From the cell containing the given text, extract its center point as [x, y] coordinate. 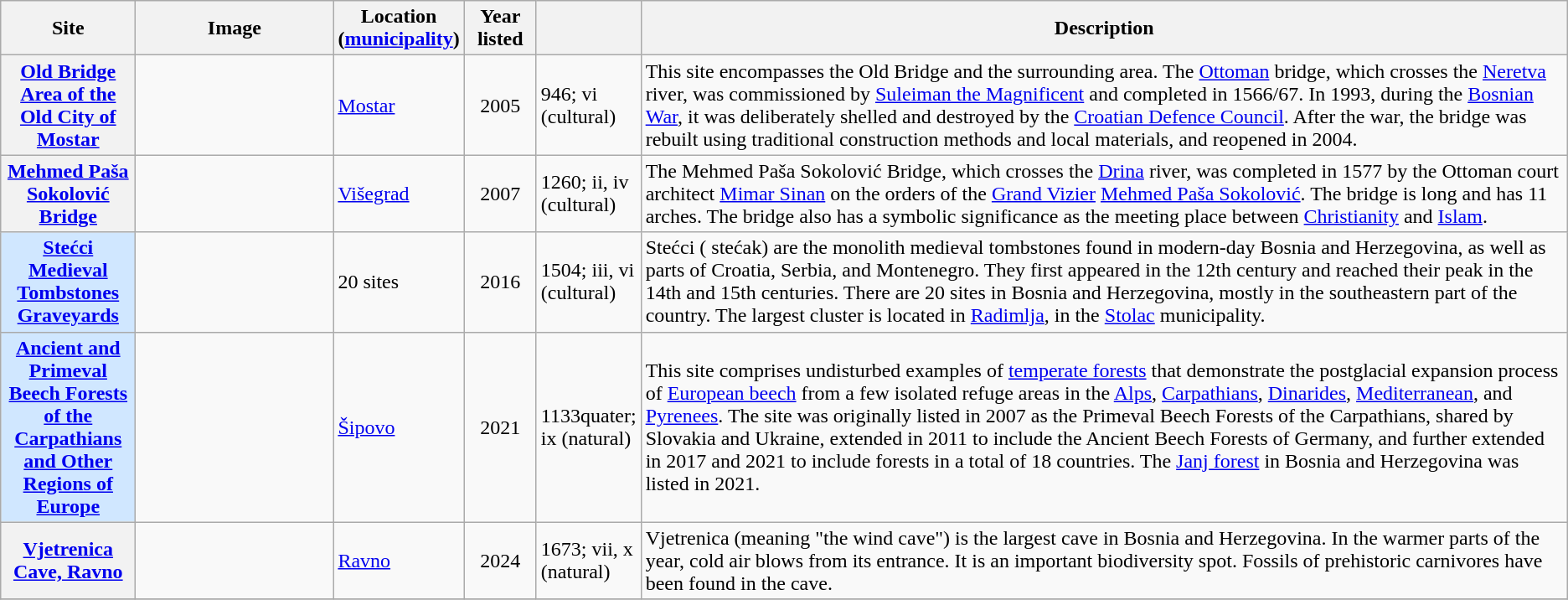
2007 [500, 194]
Šipovo [399, 427]
1133quater; ix (natural) [588, 427]
Location (municipality) [399, 28]
Mehmed Paša Sokolović Bridge [69, 194]
946; vi (cultural) [588, 106]
Image [235, 28]
Mostar [399, 106]
Stećci Medieval Tombstones Graveyards [69, 282]
Year listed [500, 28]
Description [1104, 28]
2021 [500, 427]
Višegrad [399, 194]
2024 [500, 561]
Ravno [399, 561]
Vjetrenica Cave, Ravno [69, 561]
2005 [500, 106]
20 sites [399, 282]
1504; iii, vi (cultural) [588, 282]
1673; vii, x (natural) [588, 561]
Site [69, 28]
1260; ii, iv (cultural) [588, 194]
Ancient and Primeval Beech Forests of the Carpathians and Other Regions of Europe [69, 427]
Old Bridge Area of the Old City of Mostar [69, 106]
2016 [500, 282]
